Output the (X, Y) coordinate of the center of the cell containing the given text.  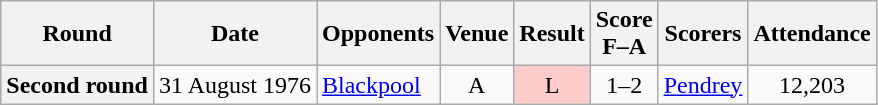
Round (78, 34)
31 August 1976 (234, 85)
L (552, 85)
Venue (477, 34)
Scorers (703, 34)
Second round (78, 85)
A (477, 85)
1–2 (624, 85)
ScoreF–A (624, 34)
Attendance (812, 34)
Result (552, 34)
Pendrey (703, 85)
Date (234, 34)
Blackpool (378, 85)
Opponents (378, 34)
12,203 (812, 85)
